Detect which cell encompasses the target text, then output its [x, y] center coordinate. 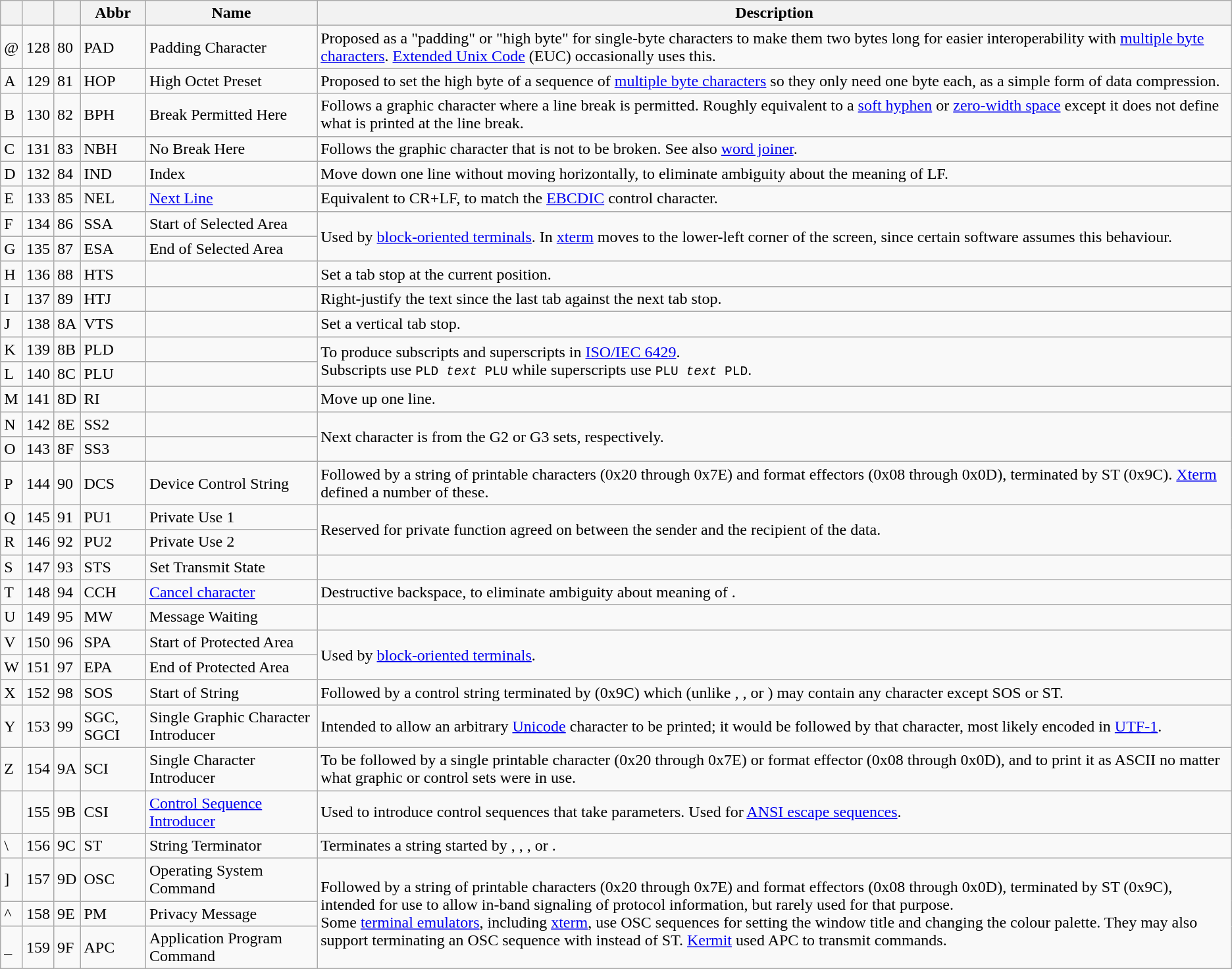
@ [12, 47]
8A [67, 324]
Y [12, 726]
89 [67, 299]
\ [12, 846]
9F [67, 947]
Equivalent to CR+LF, to match the EBCDIC control character. [775, 199]
8D [67, 399]
S [12, 567]
135 [38, 249]
K [12, 349]
SCI [113, 768]
Private Use 1 [231, 517]
9A [67, 768]
Q [12, 517]
129 [38, 81]
ST [113, 846]
9E [67, 914]
R [12, 542]
158 [38, 914]
CCH [113, 592]
D [12, 174]
92 [67, 542]
149 [38, 617]
Intended to allow an arbitrary Unicode character to be printed; it would be followed by that character, most likely encoded in UTF-1. [775, 726]
137 [38, 299]
B [12, 114]
H [12, 274]
PU2 [113, 542]
Start of Selected Area [231, 224]
] [12, 880]
O [12, 449]
Single Graphic Character Introducer [231, 726]
97 [67, 667]
151 [38, 667]
159 [38, 947]
Followed by a control string terminated by (0x9C) which (unlike , , or ) may contain any character except SOS or ST. [775, 692]
133 [38, 199]
83 [67, 149]
Private Use 2 [231, 542]
90 [67, 483]
143 [38, 449]
PLU [113, 374]
HTJ [113, 299]
Set a tab stop at the current position. [775, 274]
87 [67, 249]
Right-justify the text since the last tab against the next tab stop. [775, 299]
Start of String [231, 692]
81 [67, 81]
84 [67, 174]
9D [67, 880]
F [12, 224]
134 [38, 224]
CSI [113, 812]
End of Selected Area [231, 249]
8E [67, 424]
Terminates a string started by , , , or . [775, 846]
RI [113, 399]
144 [38, 483]
86 [67, 224]
94 [67, 592]
Description [775, 13]
APC [113, 947]
96 [67, 642]
8C [67, 374]
PU1 [113, 517]
150 [38, 642]
Padding Character [231, 47]
136 [38, 274]
8B [67, 349]
OSC [113, 880]
95 [67, 617]
82 [67, 114]
I [12, 299]
141 [38, 399]
Message Waiting [231, 617]
HOP [113, 81]
153 [38, 726]
E [12, 199]
Used to introduce control sequences that take parameters. Used for ANSI escape sequences. [775, 812]
131 [38, 149]
VTS [113, 324]
No Break Here [231, 149]
142 [38, 424]
String Terminator [231, 846]
SS3 [113, 449]
Privacy Message [231, 914]
To produce subscripts and superscripts in ISO/IEC 6429.Subscripts use PLD text PLU while superscripts use PLU text PLD. [775, 362]
Cancel character [231, 592]
Destructive backspace, to eliminate ambiguity about meaning of . [775, 592]
End of Protected Area [231, 667]
132 [38, 174]
147 [38, 567]
Break Permitted Here [231, 114]
G [12, 249]
154 [38, 768]
Name [231, 13]
9C [67, 846]
Application Program Command [231, 947]
Follows the graphic character that is not to be broken. See also word joiner. [775, 149]
NEL [113, 199]
M [12, 399]
U [12, 617]
V [12, 642]
157 [38, 880]
85 [67, 199]
Index [231, 174]
Proposed to set the high byte of a sequence of multiple byte characters so they only need one byte each, as a simple form of data compression. [775, 81]
Used by block-oriented terminals. [775, 655]
156 [38, 846]
BPH [113, 114]
W [12, 667]
Abbr [113, 13]
93 [67, 567]
Control Sequence Introducer [231, 812]
Z [12, 768]
Set a vertical tab stop. [775, 324]
8F [67, 449]
C [12, 149]
SGC, SGCI [113, 726]
SSA [113, 224]
Next Line [231, 199]
148 [38, 592]
T [12, 592]
IND [113, 174]
145 [38, 517]
X [12, 692]
155 [38, 812]
139 [38, 349]
Set Transmit State [231, 567]
STS [113, 567]
80 [67, 47]
130 [38, 114]
PLD [113, 349]
140 [38, 374]
High Octet Preset [231, 81]
P [12, 483]
PAD [113, 47]
91 [67, 517]
152 [38, 692]
A [12, 81]
SOS [113, 692]
Operating System Command [231, 880]
Reserved for private function agreed on between the sender and the recipient of the data. [775, 530]
MW [113, 617]
98 [67, 692]
DCS [113, 483]
SPA [113, 642]
88 [67, 274]
Move up one line. [775, 399]
HTS [113, 274]
9B [67, 812]
^ [12, 914]
Used by block-oriented terminals. In xterm moves to the lower-left corner of the screen, since certain software assumes this behaviour. [775, 236]
Start of Protected Area [231, 642]
L [12, 374]
Next character is from the G2 or G3 sets, respectively. [775, 437]
ESA [113, 249]
SS2 [113, 424]
_ [12, 947]
NBH [113, 149]
128 [38, 47]
99 [67, 726]
146 [38, 542]
J [12, 324]
Device Control String [231, 483]
PM [113, 914]
N [12, 424]
Single Character Introducer [231, 768]
Move down one line without moving horizontally, to eliminate ambiguity about the meaning of LF. [775, 174]
EPA [113, 667]
138 [38, 324]
